Capture the cell that displays the provided text and extract its [x, y] central coordinate. 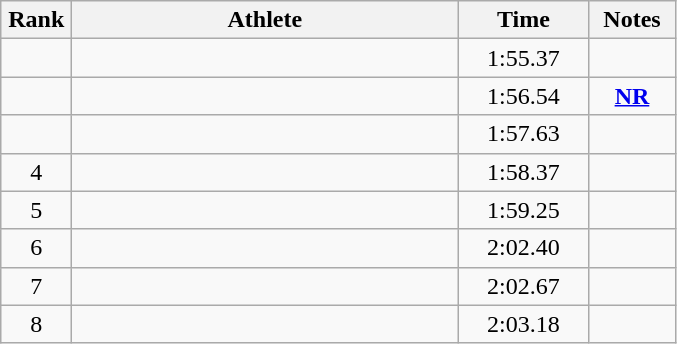
Notes [632, 20]
2:02.67 [524, 286]
NR [632, 96]
2:02.40 [524, 248]
1:57.63 [524, 134]
1:58.37 [524, 172]
4 [36, 172]
8 [36, 324]
2:03.18 [524, 324]
Time [524, 20]
1:59.25 [524, 210]
Rank [36, 20]
7 [36, 286]
5 [36, 210]
1:55.37 [524, 58]
6 [36, 248]
Athlete [265, 20]
1:56.54 [524, 96]
